Pinpoint the cell where the given text exists, returning its (x, y) midpoint coordinate. 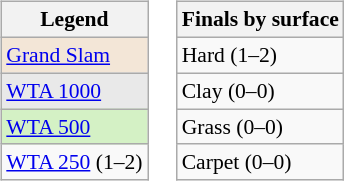
Hard (1–2) (260, 55)
WTA 1000 (74, 91)
Clay (0–0) (260, 91)
WTA 250 (1–2) (74, 162)
WTA 500 (74, 127)
Finals by surface (260, 20)
Grand Slam (74, 55)
Legend (74, 20)
Carpet (0–0) (260, 162)
Grass (0–0) (260, 127)
